Output the [X, Y] coordinate of the center of the cell containing the given text.  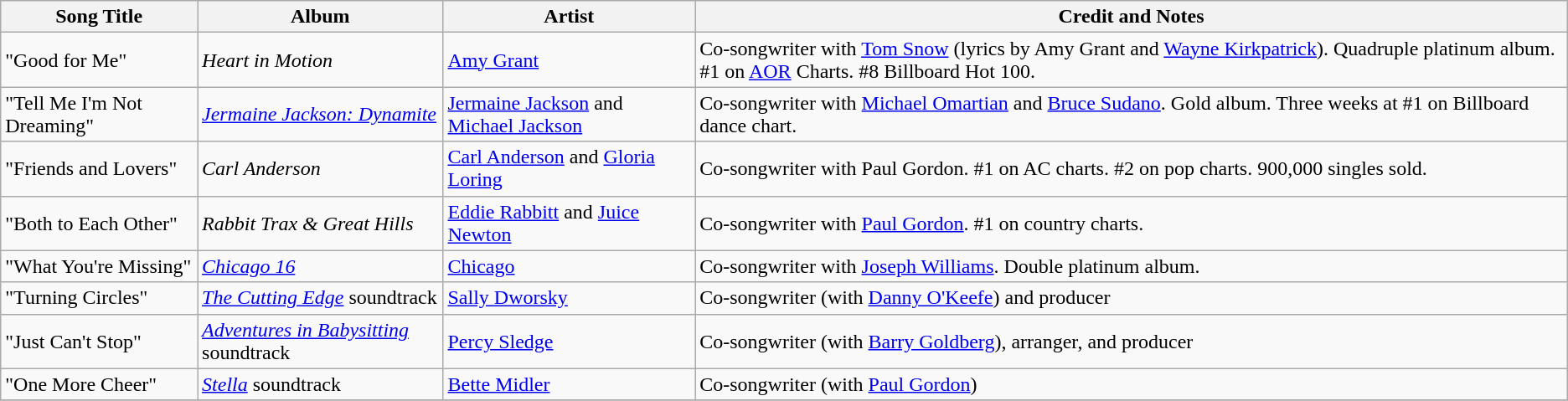
"Tell Me I'm Not Dreaming" [99, 114]
"One More Cheer" [99, 384]
Percy Sledge [570, 342]
"Both to Each Other" [99, 223]
Co-songwriter with Michael Omartian and Bruce Sudano. Gold album. Three weeks at #1 on Billboard dance chart. [1132, 114]
Co-songwriter (with Paul Gordon) [1132, 384]
Co-songwriter with Tom Snow (lyrics by Amy Grant and Wayne Kirkpatrick). Quadruple platinum album. #1 on AOR Charts. #8 Billboard Hot 100. [1132, 60]
Heart in Motion [320, 60]
Eddie Rabbitt and Juice Newton [570, 223]
Co-songwriter (with Barry Goldberg), arranger, and producer [1132, 342]
"What You're Missing" [99, 266]
Chicago [570, 266]
Chicago 16 [320, 266]
Artist [570, 17]
Carl Anderson and Gloria Loring [570, 169]
Amy Grant [570, 60]
Adventures in Babysitting soundtrack [320, 342]
Co-songwriter (with Danny O'Keefe) and producer [1132, 298]
Credit and Notes [1132, 17]
Co-songwriter with Joseph Williams. Double platinum album. [1132, 266]
Sally Dworsky [570, 298]
Co-songwriter with Paul Gordon. #1 on country charts. [1132, 223]
Jermaine Jackson and Michael Jackson [570, 114]
Rabbit Trax & Great Hills [320, 223]
"Just Can't Stop" [99, 342]
Stella soundtrack [320, 384]
Co-songwriter with Paul Gordon. #1 on AC charts. #2 on pop charts. 900,000 singles sold. [1132, 169]
The Cutting Edge soundtrack [320, 298]
"Turning Circles" [99, 298]
Jermaine Jackson: Dynamite [320, 114]
"Good for Me" [99, 60]
Album [320, 17]
Carl Anderson [320, 169]
Song Title [99, 17]
Bette Midler [570, 384]
"Friends and Lovers" [99, 169]
